Return [X, Y] of the center of cell containing provided text 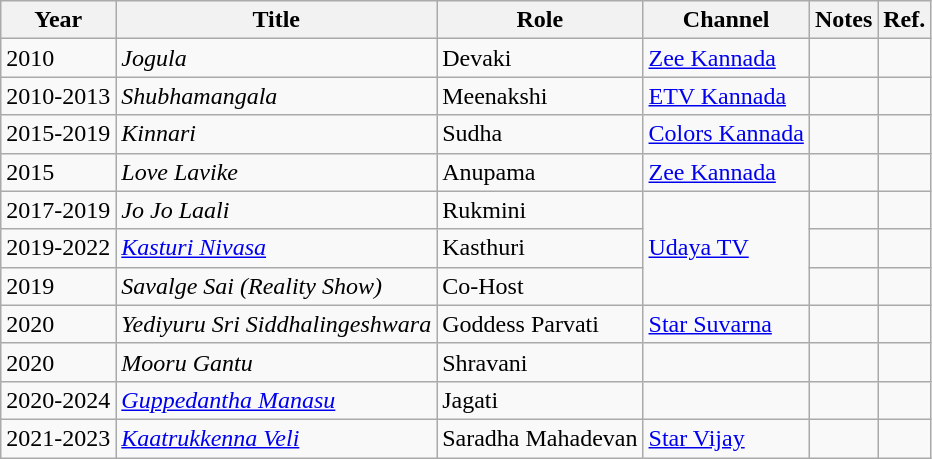
2010 [58, 58]
Title [276, 20]
Co-Host [540, 286]
Shravani [540, 362]
2015 [58, 172]
Kinnari [276, 134]
Kasturi Nivasa [276, 248]
Saradha Mahadevan [540, 438]
Notes [843, 20]
Sudha [540, 134]
Star Vijay [726, 438]
2015-2019 [58, 134]
Shubhamangala [276, 96]
Udaya TV [726, 248]
Kaatrukkenna Veli [276, 438]
2019 [58, 286]
2021-2023 [58, 438]
Love Lavike [276, 172]
Guppedantha Manasu [276, 400]
Kasthuri [540, 248]
Jagati [540, 400]
2010-2013 [58, 96]
Ref. [904, 20]
2019-2022 [58, 248]
Star Suvarna [726, 324]
Year [58, 20]
Jo Jo Laali [276, 210]
Channel [726, 20]
ETV Kannada [726, 96]
Mooru Gantu [276, 362]
Rukmini [540, 210]
2017-2019 [58, 210]
Yediyuru Sri Siddhalingeshwara [276, 324]
Jogula [276, 58]
Goddess Parvati [540, 324]
Role [540, 20]
Anupama [540, 172]
2020-2024 [58, 400]
Devaki [540, 58]
Colors Kannada [726, 134]
Meenakshi [540, 96]
Savalge Sai (Reality Show) [276, 286]
